Determine the (X, Y) coordinate at the center of the cell enclosing the given text.  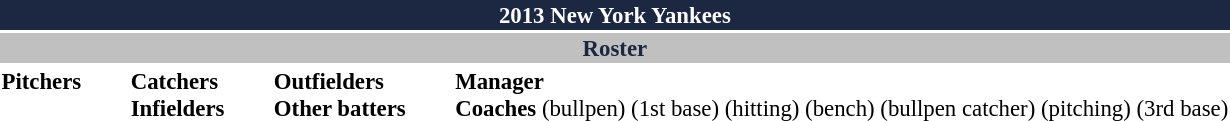
Roster (615, 48)
2013 New York Yankees (615, 15)
